Identify which cell holds the provided text, then report its [x, y] central coordinate. 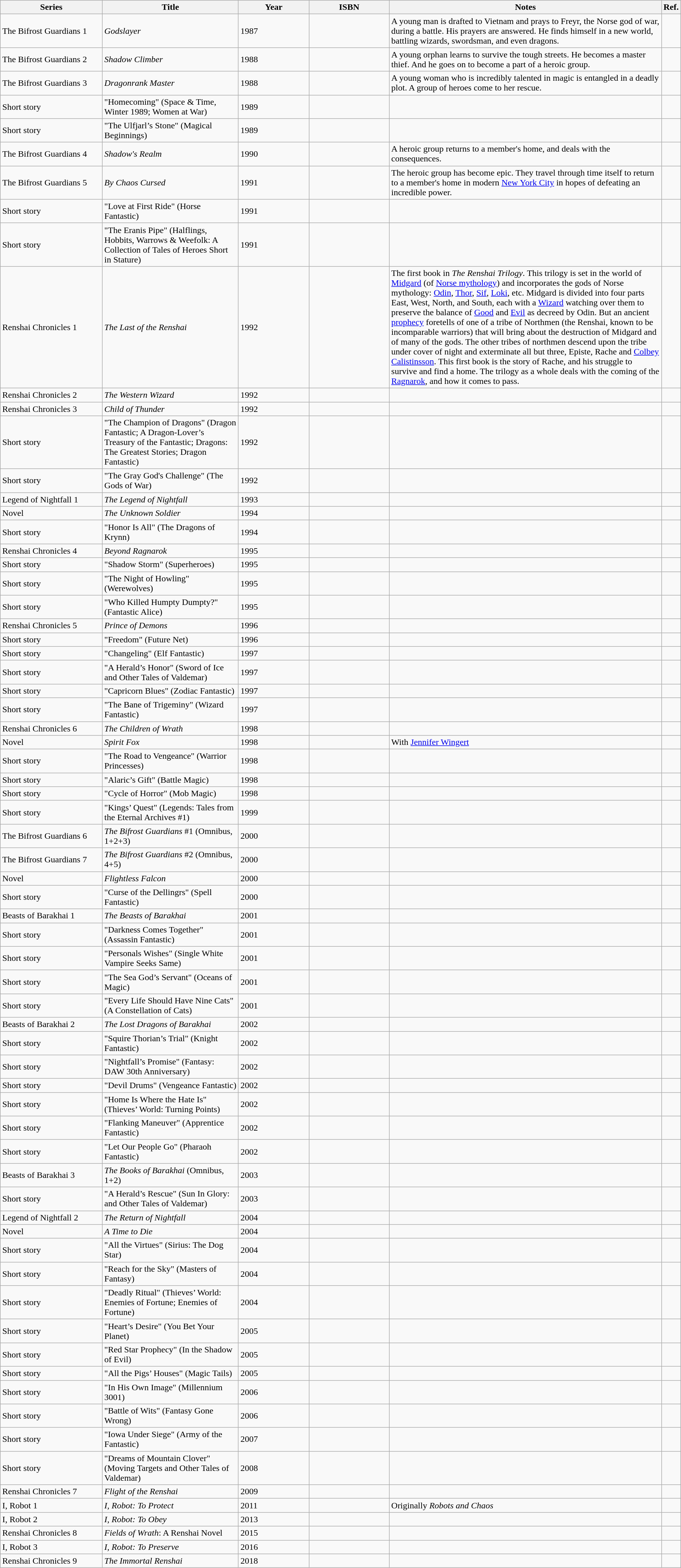
"Honor Is All" (The Dragons of Krynn) [170, 532]
Flightless Falcon [170, 878]
"Love at First Ride" (Horse Fantastic) [170, 211]
Beyond Ragnarok [170, 551]
The Bifrost Guardians 2 [52, 60]
Renshai Chronicles 6 [52, 728]
Renshai Chronicles 8 [52, 1533]
The Immortal Renshai [170, 1561]
Prince of Demons [170, 626]
"All the Virtues" (Sirius: The Dog Star) [170, 1250]
"Red Star Prophecy" (In the Shadow of Evil) [170, 1355]
The Western Wizard [170, 395]
Legend of Nightfall 1 [52, 500]
"A Herald’s Rescue" (Sun In Glory: and Other Tales of Valdemar) [170, 1199]
A young orphan learns to survive the tough streets. He becomes a master thief. And he goes on to become a part of a heroic group. [525, 60]
2018 [274, 1561]
2011 [274, 1505]
"Shadow Storm" (Superheroes) [170, 565]
Dragonrank Master [170, 83]
"Deadly Ritual" (Thieves’ World: Enemies of Fortune; Enemies of Fortune) [170, 1302]
"Cycle of Horror" (Mob Magic) [170, 794]
The Last of the Renshai [170, 327]
Series [52, 7]
Notes [525, 7]
2009 [274, 1492]
"Battle of Wits" (Fantasy Gone Wrong) [170, 1416]
"In His Own Image" (Millennium 3001) [170, 1392]
"Heart’s Desire" (You Bet Your Planet) [170, 1331]
"Devil Drums" (Vengeance Fantastic) [170, 1086]
Shadow Climber [170, 60]
Beasts of Barakhai 2 [52, 1024]
"Curse of the Dellingrs" (Spell Fantastic) [170, 897]
The Bifrost Guardians 5 [52, 183]
Legend of Nightfall 2 [52, 1218]
Renshai Chronicles 3 [52, 409]
Renshai Chronicles 7 [52, 1492]
Beasts of Barakhai 3 [52, 1175]
"Every Life Should Have Nine Cats" (A Constellation of Cats) [170, 1006]
1993 [274, 500]
I, Robot: To Obey [170, 1519]
With Jennifer Wingert [525, 742]
1987 [274, 31]
Year [274, 7]
A Time to Die [170, 1231]
"Darkness Comes Together" (Assassin Fantastic) [170, 934]
"The Bane of Trigeminy" (Wizard Fantastic) [170, 710]
The Bifrost Guardians 6 [52, 836]
Renshai Chronicles 2 [52, 395]
The Beasts of Barakhai [170, 916]
"Reach for the Sky" (Masters of Fantasy) [170, 1274]
By Chaos Cursed [170, 183]
"A Herald’s Honor" (Sword of Ice and Other Tales of Valdemar) [170, 672]
Originally Robots and Chaos [525, 1505]
The Bifrost Guardians 4 [52, 154]
ISBN [349, 7]
1999 [274, 812]
"Changeling" (Elf Fantastic) [170, 653]
"Personals Wishes" (Single White Vampire Seeks Same) [170, 958]
The Bifrost Guardians 7 [52, 859]
The Unknown Soldier [170, 513]
"Nightfall’s Promise" (Fantasy: DAW 30th Anniversary) [170, 1067]
2015 [274, 1533]
The Bifrost Guardians #1 (Omnibus, 1+2+3) [170, 836]
The Bifrost Guardians 3 [52, 83]
"All the Pigs’ Houses" (Magic Tails) [170, 1373]
Fields of Wrath: A Renshai Novel [170, 1533]
2013 [274, 1519]
The Lost Dragons of Barakhai [170, 1024]
"Squire Thorian’s Trial" (Knight Fantastic) [170, 1043]
"Iowa Under Siege" (Army of the Fantastic) [170, 1440]
Ref. [671, 7]
Renshai Chronicles 4 [52, 551]
"Kings’ Quest" (Legends: Tales from the Eternal Archives #1) [170, 812]
"Flanking Maneuver" (Apprentice Fantastic) [170, 1128]
The Bifrost Guardians 1 [52, 31]
I, Robot: To Protect [170, 1505]
Renshai Chronicles 5 [52, 626]
Shadow's Realm [170, 154]
"The Eranis Pipe" (Halflings, Hobbits, Warrows & Weefolk: A Collection of Tales of Heroes Short in Stature) [170, 244]
A heroic group returns to a member's home, and deals with the consequences. [525, 154]
I, Robot 2 [52, 1519]
"Home Is Where the Hate Is" (Thieves’ World: Turning Points) [170, 1104]
The Legend of Nightfall [170, 500]
"The Champion of Dragons" (Dragon Fantastic; A Dragon-Lover’s Treasury of the Fantastic; Dragons: The Greatest Stories; Dragon Fantastic) [170, 442]
"Freedom" (Future Net) [170, 639]
The Books of Barakhai (Omnibus, 1+2) [170, 1175]
Renshai Chronicles 1 [52, 327]
I, Robot 1 [52, 1505]
2008 [274, 1468]
"The Ulfjarl’s Stone" (Magical Beginnings) [170, 130]
2007 [274, 1440]
1990 [274, 154]
Title [170, 7]
"The Gray God's Challenge" (The Gods of War) [170, 481]
A young woman who is incredibly talented in magic is entangled in a deadly plot. A group of heroes come to her rescue. [525, 83]
"The Night of Howling" (Werewolves) [170, 583]
I, Robot 3 [52, 1547]
Godslayer [170, 31]
"Who Killed Humpty Dumpty?" (Fantastic Alice) [170, 607]
"Homecoming" (Space & Time, Winter 1989; Women at War) [170, 107]
2016 [274, 1547]
Child of Thunder [170, 409]
The Children of Wrath [170, 728]
"The Sea God’s Servant" (Oceans of Magic) [170, 982]
"Let Our People Go" (Pharaoh Fantastic) [170, 1152]
I, Robot: To Preserve [170, 1547]
"Alaric’s Gift" (Battle Magic) [170, 780]
"Dreams of Mountain Clover" (Moving Targets and Other Tales of Valdemar) [170, 1468]
The Bifrost Guardians #2 (Omnibus, 4+5) [170, 859]
Beasts of Barakhai 1 [52, 916]
Renshai Chronicles 9 [52, 1561]
The Return of Nightfall [170, 1218]
Flight of the Renshai [170, 1492]
"The Road to Vengeance" (Warrior Princesses) [170, 761]
"Capricorn Blues" (Zodiac Fantastic) [170, 691]
Spirit Fox [170, 742]
